Find where the given text appears and provide that cell's center as (X, Y) coordinate. 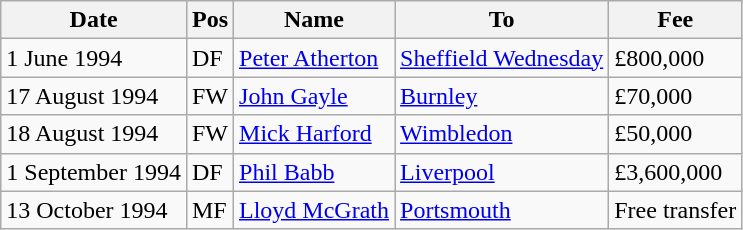
Mick Harford (314, 134)
Free transfer (676, 210)
MF (210, 210)
Burnley (502, 96)
18 August 1994 (94, 134)
1 June 1994 (94, 58)
Name (314, 20)
£800,000 (676, 58)
£50,000 (676, 134)
13 October 1994 (94, 210)
Liverpool (502, 172)
Fee (676, 20)
Phil Babb (314, 172)
Peter Atherton (314, 58)
Date (94, 20)
Pos (210, 20)
£3,600,000 (676, 172)
Sheffield Wednesday (502, 58)
John Gayle (314, 96)
1 September 1994 (94, 172)
Portsmouth (502, 210)
17 August 1994 (94, 96)
£70,000 (676, 96)
To (502, 20)
Lloyd McGrath (314, 210)
Wimbledon (502, 134)
